Search for the cell housing the specified text and yield its (X, Y) center coordinate. 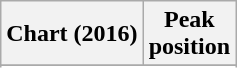
Peak position (189, 34)
Chart (2016) (72, 34)
